From the cell containing the given text, extract its center point as [x, y] coordinate. 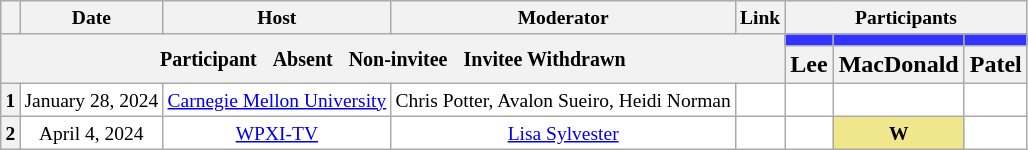
1 [10, 100]
W [898, 132]
January 28, 2024 [92, 100]
Patel [996, 64]
Link [760, 18]
Participant Absent Non-invitee Invitee Withdrawn [393, 58]
Lee [809, 64]
Host [277, 18]
Carnegie Mellon University [277, 100]
Lisa Sylvester [563, 132]
2 [10, 132]
MacDonald [898, 64]
Moderator [563, 18]
Participants [906, 18]
Chris Potter, Avalon Sueiro, Heidi Norman [563, 100]
WPXI-TV [277, 132]
April 4, 2024 [92, 132]
Date [92, 18]
